Pinpoint the cell where the given text exists, returning its (x, y) midpoint coordinate. 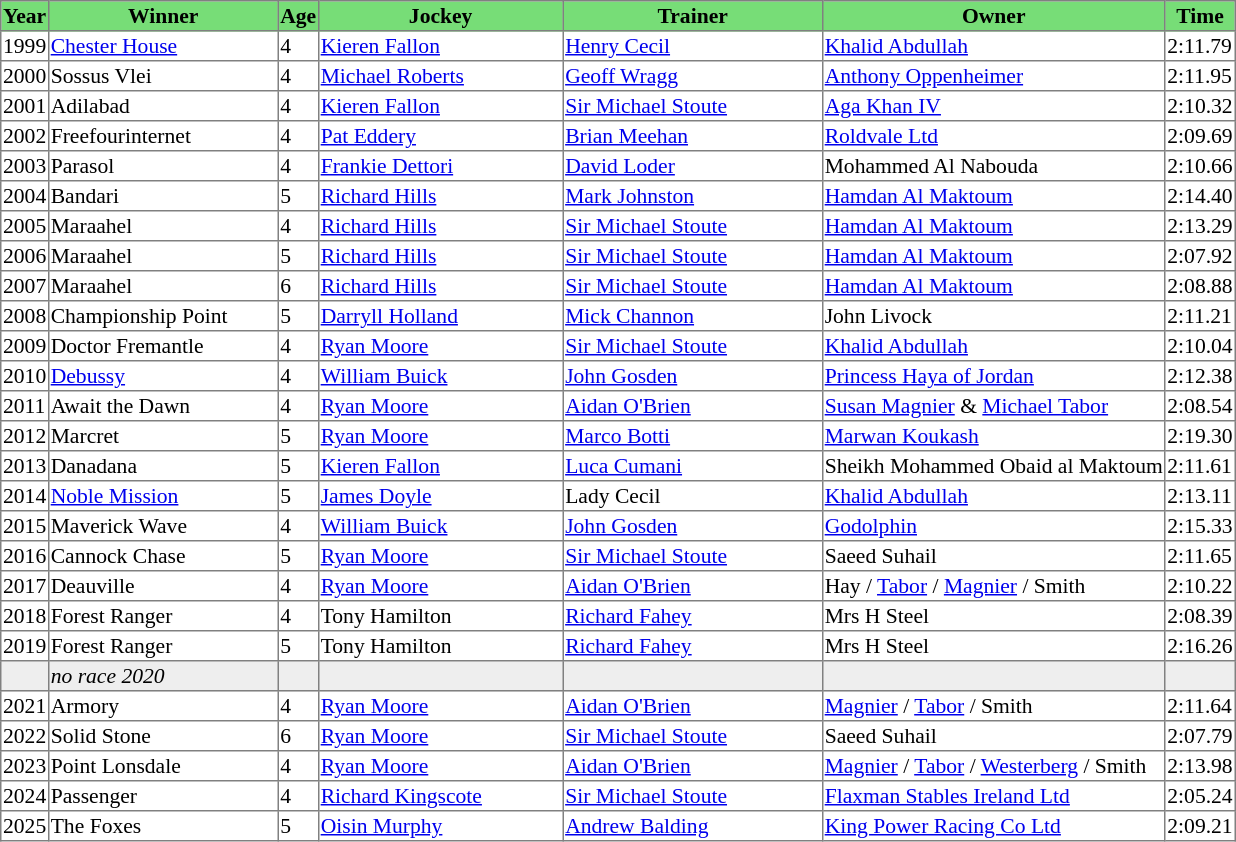
2001 (25, 106)
Winner (163, 16)
2021 (25, 706)
2006 (25, 256)
2017 (25, 586)
2014 (25, 496)
2008 (25, 316)
Passenger (163, 796)
Marwan Koukash (994, 436)
2:05.24 (1200, 796)
Oisin Murphy (440, 826)
Maverick Wave (163, 526)
2012 (25, 436)
Aga Khan IV (994, 106)
2:11.64 (1200, 706)
2007 (25, 286)
Godolphin (994, 526)
Doctor Fremantle (163, 346)
Mark Johnston (693, 196)
Geoff Wragg (693, 76)
2:07.79 (1200, 736)
2:09.69 (1200, 136)
Year (25, 16)
2002 (25, 136)
Freefourinternet (163, 136)
2:11.61 (1200, 466)
Mohammed Al Nabouda (994, 166)
2:12.38 (1200, 376)
2:11.79 (1200, 46)
2:19.30 (1200, 436)
Michael Roberts (440, 76)
2:13.11 (1200, 496)
Point Lonsdale (163, 766)
Adilabad (163, 106)
Owner (994, 16)
Sossus Vlei (163, 76)
Time (1200, 16)
Magnier / Tabor / Westerberg / Smith (994, 766)
Pat Eddery (440, 136)
Noble Mission (163, 496)
2:10.22 (1200, 586)
2:10.04 (1200, 346)
Deauville (163, 586)
2024 (25, 796)
Marco Botti (693, 436)
2:13.98 (1200, 766)
2:08.88 (1200, 286)
Parasol (163, 166)
Henry Cecil (693, 46)
2010 (25, 376)
Lady Cecil (693, 496)
2004 (25, 196)
Cannock Chase (163, 556)
Susan Magnier & Michael Tabor (994, 406)
Sheikh Mohammed Obaid al Maktoum (994, 466)
2:10.32 (1200, 106)
2:08.39 (1200, 616)
2013 (25, 466)
The Foxes (163, 826)
2:10.66 (1200, 166)
2022 (25, 736)
2:14.40 (1200, 196)
2000 (25, 76)
Trainer (693, 16)
2015 (25, 526)
2:09.21 (1200, 826)
2011 (25, 406)
2:08.54 (1200, 406)
Danadana (163, 466)
2016 (25, 556)
John Livock (994, 316)
Jockey (440, 16)
Hay / Tabor / Magnier / Smith (994, 586)
James Doyle (440, 496)
2009 (25, 346)
Await the Dawn (163, 406)
no race 2020 (163, 676)
Solid Stone (163, 736)
Frankie Dettori (440, 166)
Roldvale Ltd (994, 136)
2:15.33 (1200, 526)
Debussy (163, 376)
2023 (25, 766)
2005 (25, 226)
2018 (25, 616)
2:07.92 (1200, 256)
Darryll Holland (440, 316)
2:16.26 (1200, 646)
Brian Meehan (693, 136)
Marcret (163, 436)
2:11.95 (1200, 76)
Princess Haya of Jordan (994, 376)
2025 (25, 826)
David Loder (693, 166)
Age (298, 16)
Andrew Balding (693, 826)
Richard Kingscote (440, 796)
Mick Channon (693, 316)
Armory (163, 706)
Chester House (163, 46)
King Power Racing Co Ltd (994, 826)
2:13.29 (1200, 226)
Luca Cumani (693, 466)
Bandari (163, 196)
Championship Point (163, 316)
Anthony Oppenheimer (994, 76)
1999 (25, 46)
2003 (25, 166)
2:11.65 (1200, 556)
2019 (25, 646)
Flaxman Stables Ireland Ltd (994, 796)
2:11.21 (1200, 316)
Magnier / Tabor / Smith (994, 706)
